Extract the (x, y) coordinate from the center of the cell holding the provided text.  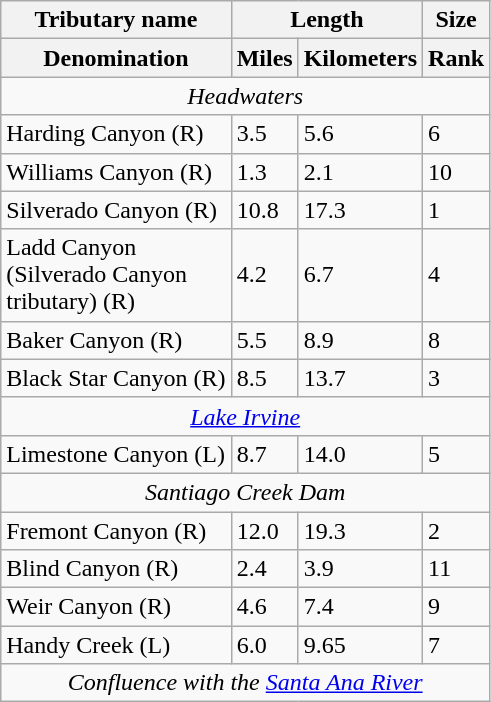
Black Star Canyon (R) (116, 378)
11 (456, 569)
5.6 (360, 134)
Ladd Canyon (Silverado Canyon tributary) (R) (116, 275)
Size (456, 20)
1.3 (264, 172)
6.7 (360, 275)
Silverado Canyon (R) (116, 210)
2 (456, 531)
4.2 (264, 275)
9 (456, 607)
8 (456, 340)
10 (456, 172)
Handy Creek (L) (116, 645)
1 (456, 210)
Limestone Canyon (L) (116, 454)
3.9 (360, 569)
Lake Irvine (246, 416)
14.0 (360, 454)
12.0 (264, 531)
Fremont Canyon (R) (116, 531)
4 (456, 275)
6 (456, 134)
Rank (456, 58)
7 (456, 645)
8.9 (360, 340)
3 (456, 378)
Santiago Creek Dam (246, 492)
Williams Canyon (R) (116, 172)
Blind Canyon (R) (116, 569)
Length (326, 20)
8.5 (264, 378)
Tributary name (116, 20)
6.0 (264, 645)
9.65 (360, 645)
Weir Canyon (R) (116, 607)
2.1 (360, 172)
Baker Canyon (R) (116, 340)
Headwaters (246, 96)
5.5 (264, 340)
8.7 (264, 454)
19.3 (360, 531)
Miles (264, 58)
13.7 (360, 378)
10.8 (264, 210)
7.4 (360, 607)
5 (456, 454)
3.5 (264, 134)
Kilometers (360, 58)
Confluence with the Santa Ana River (246, 683)
2.4 (264, 569)
17.3 (360, 210)
Harding Canyon (R) (116, 134)
4.6 (264, 607)
Denomination (116, 58)
